Extract the (x, y) coordinate from the center of the cell holding the provided text.  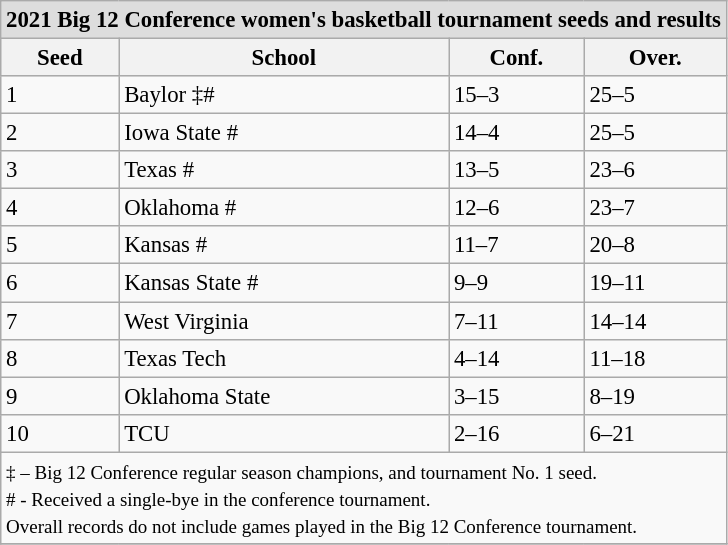
Seed (60, 58)
9–9 (516, 283)
7 (60, 321)
8 (60, 358)
14–14 (655, 321)
20–8 (655, 245)
TCU (284, 433)
3–15 (516, 396)
11–7 (516, 245)
1 (60, 95)
23–7 (655, 208)
19–11 (655, 283)
School (284, 58)
Texas Tech (284, 358)
10 (60, 433)
12–6 (516, 208)
Iowa State # (284, 133)
Oklahoma # (284, 208)
15–3 (516, 95)
4 (60, 208)
Kansas State # (284, 283)
2021 Big 12 Conference women's basketball tournament seeds and results (364, 20)
5 (60, 245)
8–19 (655, 396)
2 (60, 133)
Baylor ‡# (284, 95)
6 (60, 283)
Over. (655, 58)
2–16 (516, 433)
Texas # (284, 170)
11–18 (655, 358)
Oklahoma State (284, 396)
6–21 (655, 433)
9 (60, 396)
13–5 (516, 170)
4–14 (516, 358)
23–6 (655, 170)
7–11 (516, 321)
14–4 (516, 133)
Conf. (516, 58)
West Virginia (284, 321)
Kansas # (284, 245)
3 (60, 170)
